Determine the [X, Y] coordinate at the center of the cell enclosing the given text.  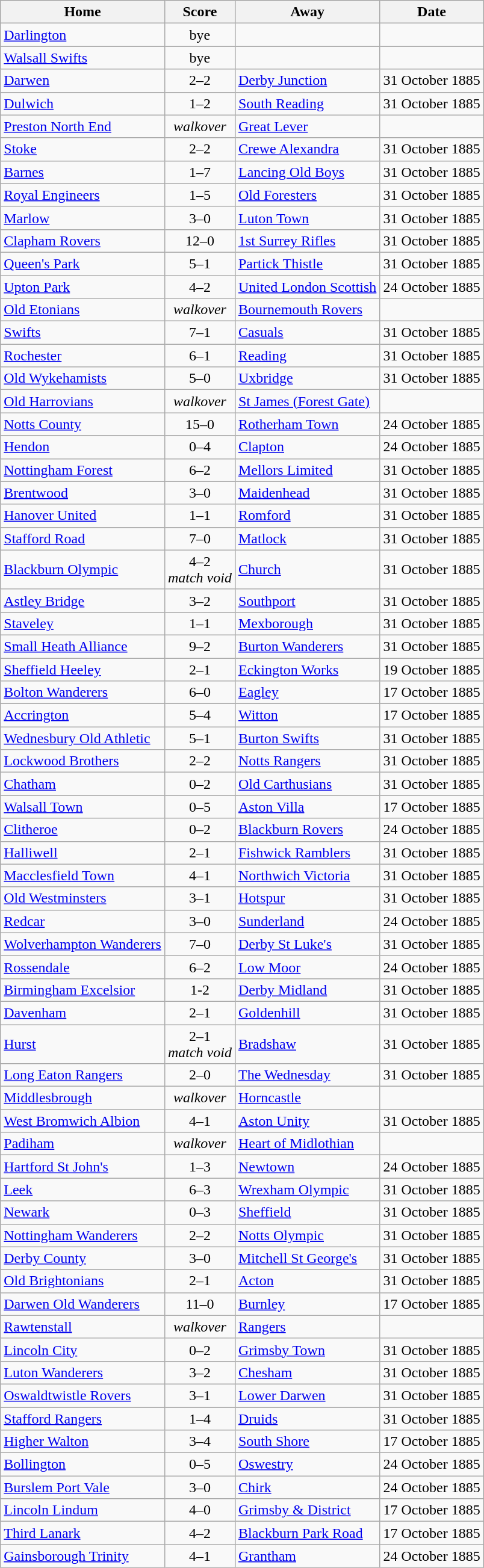
6–1 [200, 356]
Dulwich [83, 103]
Reading [307, 356]
Grimsby Town [307, 1350]
Luton Wanderers [83, 1372]
7–1 [200, 333]
Rossendale [83, 967]
South Reading [307, 103]
The Wednesday [307, 1075]
Padiham [83, 1144]
Great Lever [307, 126]
1–7 [200, 172]
Witton [307, 715]
Lower Darwen [307, 1395]
Acton [307, 1281]
Luton Town [307, 218]
Notts County [83, 424]
Newtown [307, 1167]
Sunderland [307, 921]
Uxbridge [307, 378]
Blackburn Park Road [307, 1533]
Burslem Port Vale [83, 1487]
South Shore [307, 1442]
Chesham [307, 1372]
Staveley [83, 623]
Bolton Wanderers [83, 693]
Partick Thistle [307, 264]
Rochester [83, 356]
19 October 1885 [432, 670]
Long Eaton Rangers [83, 1075]
Stafford Rangers [83, 1418]
Bollington [83, 1465]
Chatham [83, 784]
Bradshaw [307, 1043]
1st Surrey Rifles [307, 241]
Hendon [83, 447]
Preston North End [83, 126]
Old Westminsters [83, 898]
Lincoln Lindum [83, 1510]
Chirk [307, 1487]
Halliwell [83, 853]
Wolverhampton Wanderers [83, 944]
Royal Engineers [83, 195]
Hanover United [83, 516]
1-2 [200, 990]
12–0 [200, 241]
Lincoln City [83, 1350]
5–4 [200, 715]
Sheffield [307, 1212]
Notts Rangers [307, 761]
Romford [307, 516]
1–2 [200, 103]
United London Scottish [307, 287]
Nottingham Wanderers [83, 1235]
Swifts [83, 333]
Eagley [307, 693]
Davenham [83, 1013]
9–2 [200, 646]
2–0 [200, 1075]
Macclesfield Town [83, 875]
Fishwick Ramblers [307, 853]
Walsall Swifts [83, 58]
Clapham Rovers [83, 241]
Gainsborough Trinity [83, 1556]
Casuals [307, 333]
Darwen Old Wanderers [83, 1304]
Accrington [83, 715]
1–5 [200, 195]
Old Carthusians [307, 784]
1–3 [200, 1167]
Mitchell St George's [307, 1258]
Wednesbury Old Athletic [83, 738]
0–3 [200, 1212]
Old Foresters [307, 195]
Brentwood [83, 493]
4–2match void [200, 569]
Old Harrovians [83, 401]
Nottingham Forest [83, 470]
Druids [307, 1418]
Derby Junction [307, 81]
Newark [83, 1212]
Grimsby & District [307, 1510]
Eckington Works [307, 670]
Blackburn Olympic [83, 569]
Redcar [83, 921]
Clapton [307, 447]
Mellors Limited [307, 470]
Derby County [83, 1258]
Score [200, 12]
1–4 [200, 1418]
4–0 [200, 1510]
Northwich Victoria [307, 875]
Marlow [83, 218]
Lockwood Brothers [83, 761]
5–0 [200, 378]
Burton Wanderers [307, 646]
Middlesbrough [83, 1098]
Leek [83, 1190]
Hotspur [307, 898]
Burton Swifts [307, 738]
Stafford Road [83, 539]
Upton Park [83, 287]
2–1match void [200, 1043]
Notts Olympic [307, 1235]
Oswestry [307, 1465]
Aston Unity [307, 1121]
Church [307, 569]
Rangers [307, 1327]
Crewe Alexandra [307, 149]
Third Lanark [83, 1533]
Low Moor [307, 967]
Derby St Luke's [307, 944]
Sheffield Heeley [83, 670]
Blackburn Rovers [307, 830]
West Bromwich Albion [83, 1121]
Home [83, 12]
Mexborough [307, 623]
6–0 [200, 693]
0–4 [200, 447]
Southport [307, 600]
Darwen [83, 81]
Rotherham Town [307, 424]
Grantham [307, 1556]
St James (Forest Gate) [307, 401]
Barnes [83, 172]
Small Heath Alliance [83, 646]
Old Etonians [83, 310]
Oswaldtwistle Rovers [83, 1395]
Heart of Midlothian [307, 1144]
3–4 [200, 1442]
Aston Villa [307, 807]
Horncastle [307, 1098]
Goldenhill [307, 1013]
Walsall Town [83, 807]
Birmingham Excelsior [83, 990]
Old Brightonians [83, 1281]
Rawtenstall [83, 1327]
Stoke [83, 149]
Astley Bridge [83, 600]
Away [307, 12]
15–0 [200, 424]
6–3 [200, 1190]
Clitheroe [83, 830]
Matlock [307, 539]
Higher Walton [83, 1442]
Bournemouth Rovers [307, 310]
Lancing Old Boys [307, 172]
Derby Midland [307, 990]
11–0 [200, 1304]
Queen's Park [83, 264]
Maidenhead [307, 493]
Old Wykehamists [83, 378]
Wrexham Olympic [307, 1190]
Darlington [83, 35]
Burnley [307, 1304]
Date [432, 12]
Hartford St John's [83, 1167]
Hurst [83, 1043]
